Locate the cell with the specified text and output its [x, y] center coordinate. 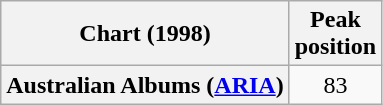
Australian Albums (ARIA) [145, 85]
83 [335, 85]
Peakposition [335, 34]
Chart (1998) [145, 34]
